Locate the cell with the specified text and output its (x, y) center coordinate. 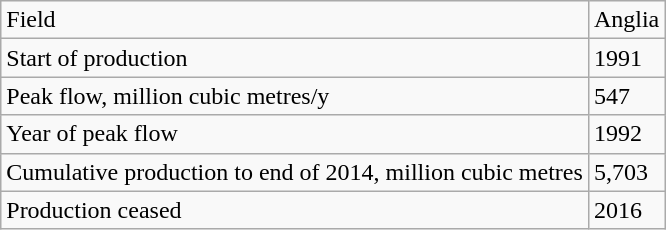
Cumulative production to end of 2014, million cubic metres (295, 172)
Field (295, 20)
547 (626, 96)
Start of production (295, 58)
2016 (626, 210)
1992 (626, 134)
Anglia (626, 20)
Peak flow, million cubic metres/y (295, 96)
1991 (626, 58)
Year of peak flow (295, 134)
Production ceased (295, 210)
5,703 (626, 172)
